Locate the cell with the specified text and output its (x, y) center coordinate. 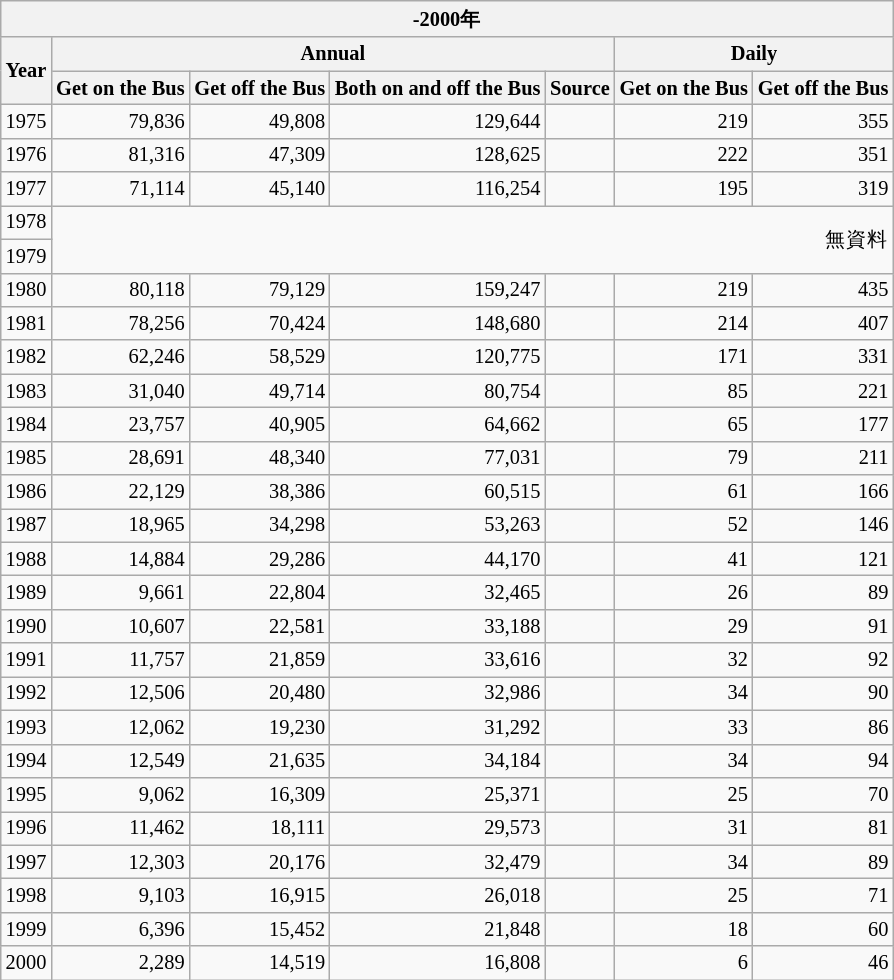
1979 (26, 256)
Source (580, 88)
11,462 (120, 828)
9,062 (120, 794)
28,691 (120, 458)
2000 (26, 963)
58,529 (259, 357)
23,757 (120, 424)
80,118 (120, 290)
22,129 (120, 492)
120,775 (438, 357)
32,986 (438, 693)
1976 (26, 155)
1981 (26, 323)
129,644 (438, 121)
16,915 (259, 895)
166 (823, 492)
14,884 (120, 559)
20,176 (259, 862)
1984 (26, 424)
33,188 (438, 626)
1990 (26, 626)
12,506 (120, 693)
Daily (754, 54)
435 (823, 290)
1991 (26, 660)
1999 (26, 929)
71,114 (120, 189)
29,286 (259, 559)
1994 (26, 761)
60,515 (438, 492)
32 (684, 660)
16,808 (438, 963)
31 (684, 828)
32,479 (438, 862)
211 (823, 458)
79,129 (259, 290)
11,757 (120, 660)
331 (823, 357)
62,246 (120, 357)
29 (684, 626)
18 (684, 929)
22,804 (259, 593)
Both on and off the Bus (438, 88)
18,965 (120, 525)
86 (823, 727)
52 (684, 525)
20,480 (259, 693)
49,714 (259, 391)
19,230 (259, 727)
49,808 (259, 121)
1988 (26, 559)
90 (823, 693)
319 (823, 189)
92 (823, 660)
159,247 (438, 290)
1995 (26, 794)
1992 (26, 693)
41 (684, 559)
355 (823, 121)
1996 (26, 828)
222 (684, 155)
9,103 (120, 895)
18,111 (259, 828)
77,031 (438, 458)
47,309 (259, 155)
Annual (332, 54)
94 (823, 761)
148,680 (438, 323)
44,170 (438, 559)
2,289 (120, 963)
26 (684, 593)
38,386 (259, 492)
64,662 (438, 424)
31,292 (438, 727)
1997 (26, 862)
60 (823, 929)
121 (823, 559)
34,298 (259, 525)
53,263 (438, 525)
1987 (26, 525)
48,340 (259, 458)
146 (823, 525)
22,581 (259, 626)
1980 (26, 290)
33 (684, 727)
116,254 (438, 189)
177 (823, 424)
12,062 (120, 727)
33,616 (438, 660)
Year (26, 70)
79,836 (120, 121)
407 (823, 323)
1977 (26, 189)
78,256 (120, 323)
1982 (26, 357)
214 (684, 323)
21,848 (438, 929)
1998 (26, 895)
1989 (26, 593)
1983 (26, 391)
40,905 (259, 424)
70 (823, 794)
6,396 (120, 929)
1986 (26, 492)
46 (823, 963)
-2000年 (448, 18)
195 (684, 189)
14,519 (259, 963)
1975 (26, 121)
70,424 (259, 323)
81 (823, 828)
1985 (26, 458)
1978 (26, 222)
171 (684, 357)
61 (684, 492)
91 (823, 626)
81,316 (120, 155)
34,184 (438, 761)
45,140 (259, 189)
128,625 (438, 155)
10,607 (120, 626)
25,371 (438, 794)
85 (684, 391)
32,465 (438, 593)
21,635 (259, 761)
9,661 (120, 593)
6 (684, 963)
29,573 (438, 828)
31,040 (120, 391)
21,859 (259, 660)
351 (823, 155)
71 (823, 895)
80,754 (438, 391)
221 (823, 391)
12,303 (120, 862)
16,309 (259, 794)
15,452 (259, 929)
12,549 (120, 761)
65 (684, 424)
26,018 (438, 895)
1993 (26, 727)
無資料 (472, 238)
79 (684, 458)
